Find where the given text appears and provide that cell's center as [x, y] coordinate. 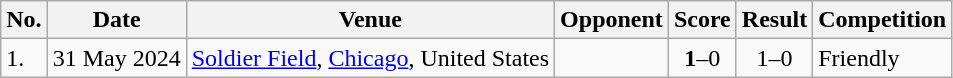
Soldier Field, Chicago, United States [370, 58]
Competition [882, 20]
31 May 2024 [116, 58]
Opponent [612, 20]
No. [24, 20]
1. [24, 58]
Friendly [882, 58]
Venue [370, 20]
Score [702, 20]
Date [116, 20]
Result [774, 20]
